Extract the (X, Y) coordinate from the center of the cell holding the provided text.  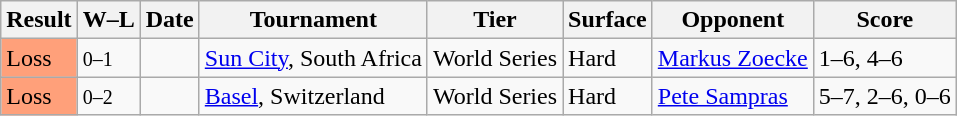
Score (884, 20)
Date (170, 20)
Opponent (732, 20)
Tier (494, 20)
Tournament (313, 20)
Surface (608, 20)
0–2 (108, 96)
Sun City, South Africa (313, 58)
1–6, 4–6 (884, 58)
0–1 (108, 58)
5–7, 2–6, 0–6 (884, 96)
Pete Sampras (732, 96)
Basel, Switzerland (313, 96)
Result (39, 20)
W–L (108, 20)
Markus Zoecke (732, 58)
